For the text-containing cell, return its midpoint in (X, Y) coordinate format. 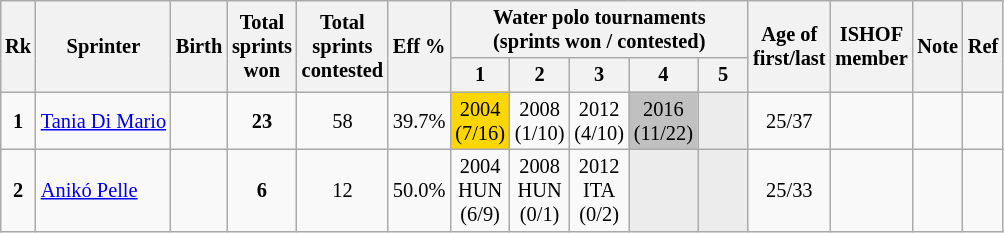
2012ITA(0/2) (599, 190)
2016(11/22) (664, 121)
58 (342, 121)
2004(7/16) (480, 121)
Age offirst/last (789, 46)
6 (262, 190)
25/37 (789, 121)
4 (664, 75)
3 (599, 75)
39.7% (419, 121)
Rk (18, 46)
2008HUN(0/1) (540, 190)
Totalsprintscontested (342, 46)
Sprinter (104, 46)
ISHOFmember (871, 46)
2012(4/10) (599, 121)
23 (262, 121)
Totalsprintswon (262, 46)
5 (723, 75)
Anikó Pelle (104, 190)
50.0% (419, 190)
2004HUN(6/9) (480, 190)
Eff % (419, 46)
Note (938, 46)
12 (342, 190)
Birth (199, 46)
Ref (983, 46)
Water polo tournaments(sprints won / contested) (599, 29)
Tania Di Mario (104, 121)
2008(1/10) (540, 121)
25/33 (789, 190)
